Capture the cell that displays the provided text and extract its (x, y) central coordinate. 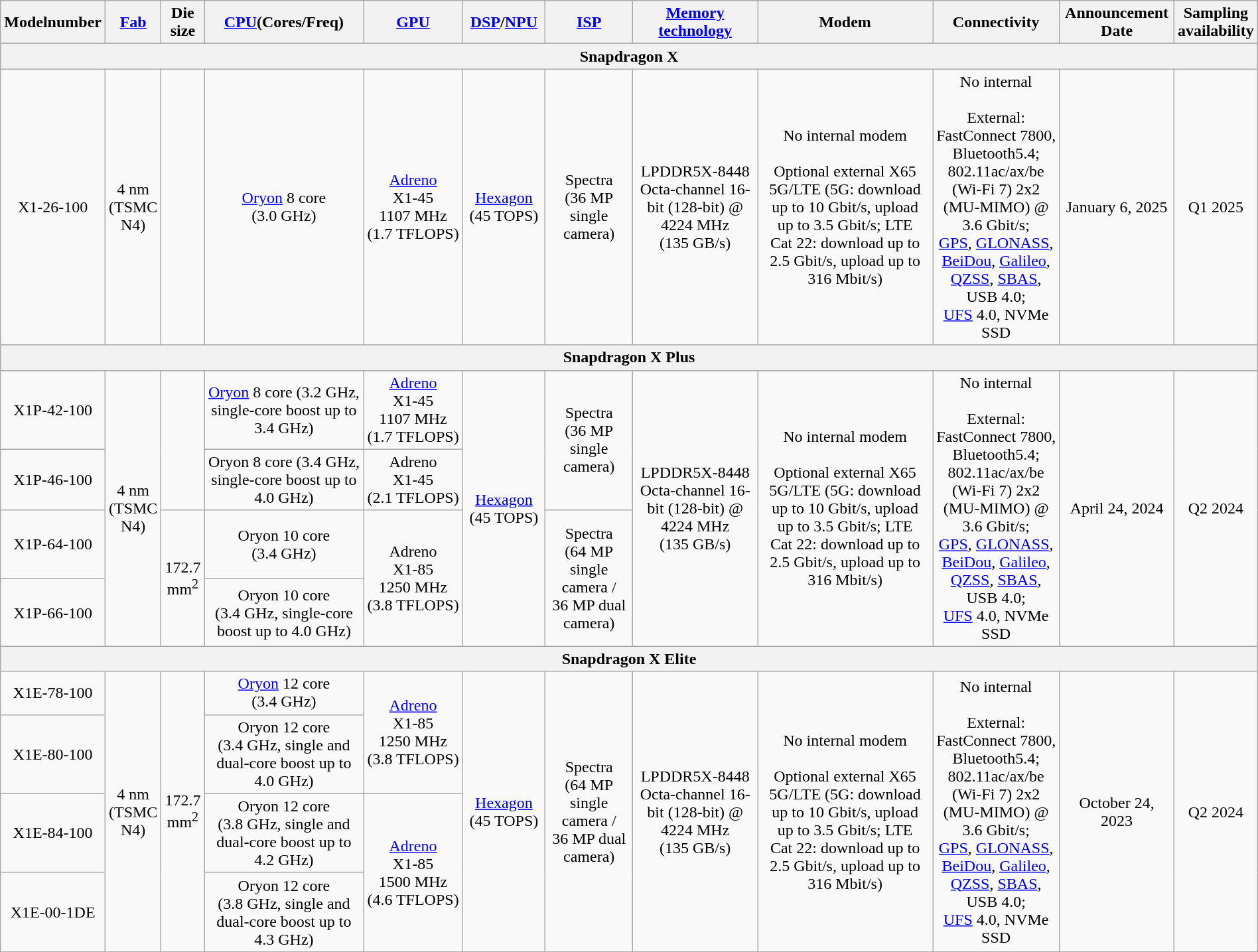
X1P-42-100 (53, 410)
Snapdragon X (629, 56)
X1E-00-1DE (53, 912)
Modem (845, 23)
Oryon 12 core (3.8 GHz, single and dual-core boost up to 4.2 GHz) (284, 833)
Oryon 10 core (3.4 GHz, single-core boost up to 4.0 GHz) (284, 613)
X1E-84-100 (53, 833)
X1E-80-100 (53, 754)
Oryon 8 core (3.0 GHz) (284, 207)
Adreno X1-45 (2.1 TFLOPS) (413, 480)
X1P-64-100 (53, 545)
Snapdragon X Plus (629, 358)
Diesize (183, 23)
X1P-46-100 (53, 480)
Oryon 8 core (3.4 GHz, single-core boost up to 4.0 GHz) (284, 480)
X1-26-100 (53, 207)
Fab (133, 23)
Memorytechnology (695, 23)
DSP/NPU (504, 23)
April 24, 2024 (1117, 508)
Connectivity (997, 23)
CPU(Cores/Freq) (284, 23)
Oryon 12 core (3.4 GHz, single and dual-core boost up to 4.0 GHz) (284, 754)
Announcement Date (1117, 23)
ISP (589, 23)
X1P-66-100 (53, 613)
X1E-78-100 (53, 693)
Snapdragon X Elite (629, 659)
Oryon 10 core (3.4 GHz) (284, 545)
Modelnumber (53, 23)
GPU (413, 23)
January 6, 2025 (1117, 207)
Adreno X1-85 1500 MHz (4.6 TFLOPS) (413, 872)
Q1 2025 (1216, 207)
Oryon 12 core (3.4 GHz) (284, 693)
October 24, 2023 (1117, 811)
Oryon 12 core (3.8 GHz, single and dual-core boost up to 4.3 GHz) (284, 912)
Oryon 8 core (3.2 GHz, single-core boost up to 3.4 GHz) (284, 410)
Samplingavailability (1216, 23)
